Output the (x, y) coordinate of the center of the cell containing the given text.  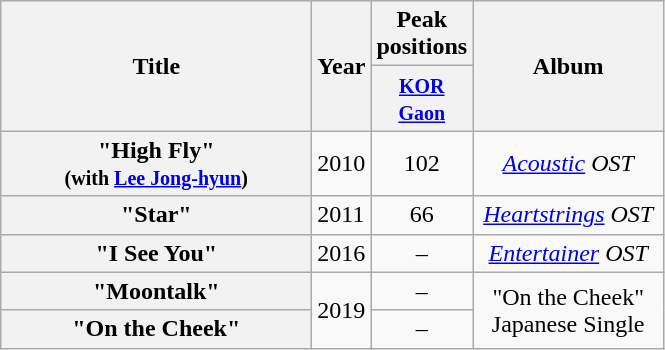
Entertainer OST (568, 253)
Album (568, 66)
Title (156, 66)
"Star" (156, 215)
"On the Cheek" Japanese Single (568, 310)
2019 (342, 310)
Acoustic OST (568, 164)
2010 (342, 164)
2016 (342, 253)
Heartstrings OST (568, 215)
"On the Cheek" (156, 329)
KORGaon (422, 98)
66 (422, 215)
"I See You" (156, 253)
Peak positions (422, 34)
102 (422, 164)
2011 (342, 215)
"Moontalk" (156, 291)
Year (342, 66)
"High Fly" (with Lee Jong-hyun) (156, 164)
